Pinpoint the cell where the given text exists, returning its [x, y] midpoint coordinate. 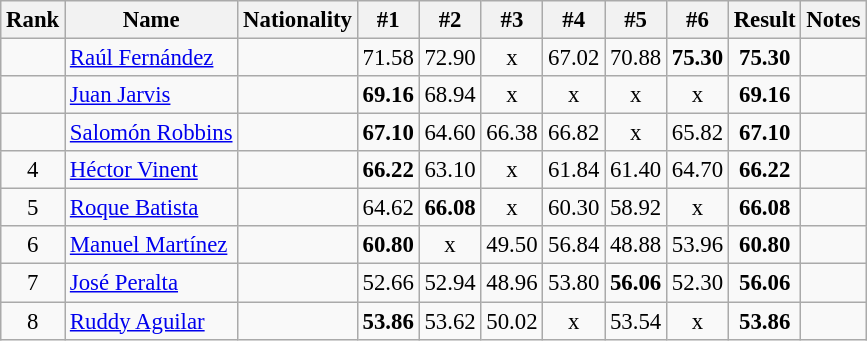
68.94 [450, 95]
#5 [636, 20]
70.88 [636, 58]
Notes [834, 20]
7 [33, 283]
65.82 [698, 133]
Juan Jarvis [152, 95]
48.88 [636, 245]
56.84 [574, 245]
66.38 [512, 133]
Ruddy Aguilar [152, 321]
60.30 [574, 208]
53.80 [574, 283]
Manuel Martínez [152, 245]
#4 [574, 20]
Result [764, 20]
64.60 [450, 133]
64.62 [388, 208]
72.90 [450, 58]
Roque Batista [152, 208]
67.02 [574, 58]
61.40 [636, 170]
Nationality [298, 20]
66.82 [574, 133]
#1 [388, 20]
Raúl Fernández [152, 58]
48.96 [512, 283]
50.02 [512, 321]
Salomón Robbins [152, 133]
52.30 [698, 283]
53.96 [698, 245]
5 [33, 208]
4 [33, 170]
53.54 [636, 321]
58.92 [636, 208]
Rank [33, 20]
52.66 [388, 283]
52.94 [450, 283]
53.62 [450, 321]
6 [33, 245]
63.10 [450, 170]
8 [33, 321]
Héctor Vinent [152, 170]
Name [152, 20]
José Peralta [152, 283]
61.84 [574, 170]
#3 [512, 20]
64.70 [698, 170]
71.58 [388, 58]
#2 [450, 20]
49.50 [512, 245]
#6 [698, 20]
